Scan for the cell matching the given text and deliver its (X, Y) coordinate at center. 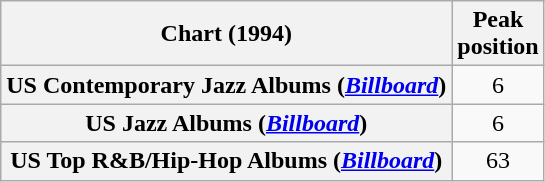
US Contemporary Jazz Albums (Billboard) (226, 85)
Chart (1994) (226, 34)
Peak position (498, 34)
63 (498, 161)
US Jazz Albums (Billboard) (226, 123)
US Top R&B/Hip-Hop Albums (Billboard) (226, 161)
